Locate the cell with the specified text and output its [x, y] center coordinate. 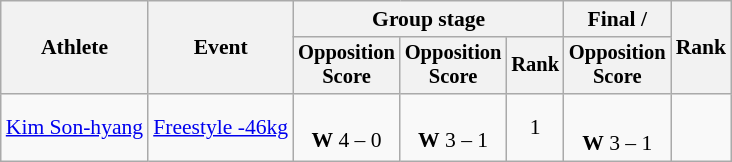
Group stage [428, 19]
Freestyle -46kg [220, 128]
Athlete [74, 48]
Event [220, 48]
1 [535, 128]
W 4 – 0 [346, 128]
Kim Son-hyang [74, 128]
Final / [618, 19]
